Capture the cell that displays the provided text and extract its [x, y] central coordinate. 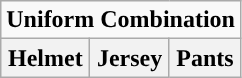
Pants [204, 58]
Jersey [130, 58]
Uniform Combination [121, 20]
Helmet [46, 58]
